Find where the given text appears and provide that cell's center as [X, Y] coordinate. 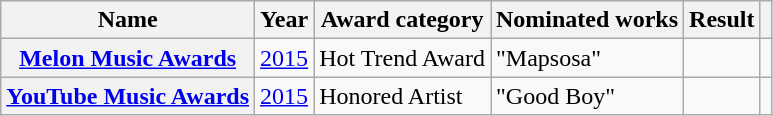
"Mapsosa" [586, 58]
Award category [402, 20]
Melon Music Awards [128, 58]
Name [128, 20]
YouTube Music Awards [128, 96]
Hot Trend Award [402, 58]
"Good Boy" [586, 96]
Result [722, 20]
Year [284, 20]
Honored Artist [402, 96]
Nominated works [586, 20]
